Return the (X, Y) coordinate for the center point of the cell that contains the specified text.  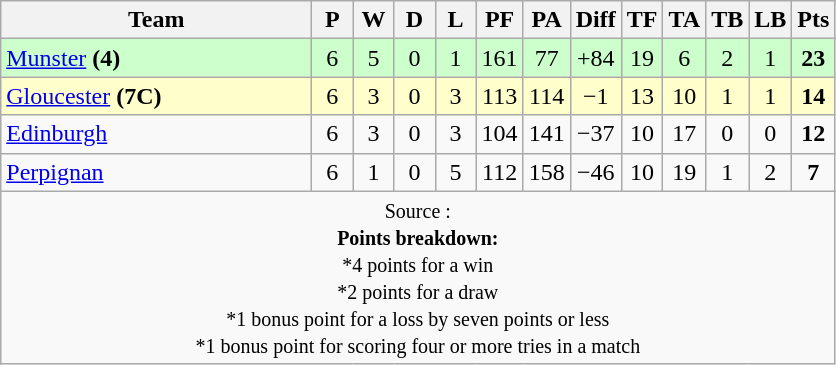
158 (546, 172)
Munster (4) (156, 58)
Gloucester (7C) (156, 96)
7 (814, 172)
114 (546, 96)
D (414, 20)
−46 (596, 172)
PF (500, 20)
77 (546, 58)
Perpignan (156, 172)
23 (814, 58)
TF (642, 20)
−37 (596, 134)
14 (814, 96)
Edinburgh (156, 134)
Pts (814, 20)
Diff (596, 20)
13 (642, 96)
161 (500, 58)
113 (500, 96)
TA (684, 20)
141 (546, 134)
TB (728, 20)
17 (684, 134)
12 (814, 134)
LB (770, 20)
−1 (596, 96)
PA (546, 20)
Team (156, 20)
L (456, 20)
P (332, 20)
104 (500, 134)
W (374, 20)
112 (500, 172)
+84 (596, 58)
